Scan for the cell matching the given text and deliver its [x, y] coordinate at center. 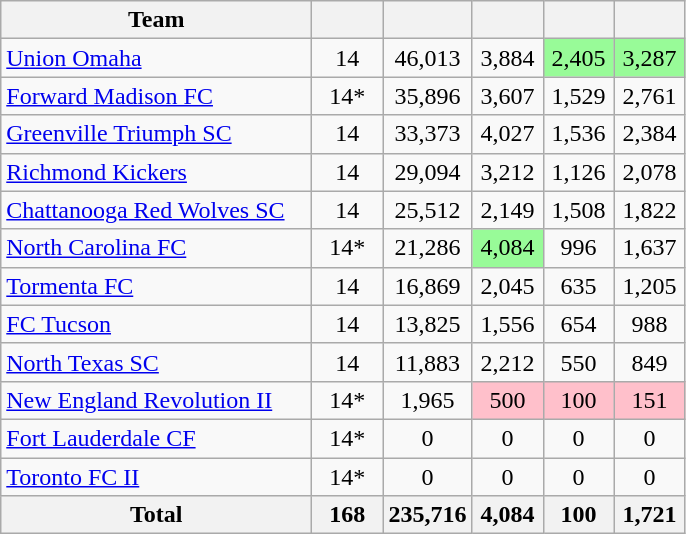
Tormenta FC [156, 286]
1,205 [650, 286]
3,607 [508, 96]
635 [578, 286]
25,512 [428, 210]
FC Tucson [156, 324]
1,965 [428, 400]
500 [508, 400]
Chattanooga Red Wolves SC [156, 210]
2,384 [650, 134]
151 [650, 400]
2,405 [578, 58]
New England Revolution II [156, 400]
849 [650, 362]
168 [348, 515]
11,883 [428, 362]
2,078 [650, 172]
29,094 [428, 172]
Toronto FC II [156, 477]
Richmond Kickers [156, 172]
996 [578, 248]
1,536 [578, 134]
1,556 [508, 324]
13,825 [428, 324]
33,373 [428, 134]
3,212 [508, 172]
2,212 [508, 362]
Greenville Triumph SC [156, 134]
1,637 [650, 248]
21,286 [428, 248]
4,027 [508, 134]
Team [156, 20]
1,508 [578, 210]
North Texas SC [156, 362]
1,126 [578, 172]
3,884 [508, 58]
16,869 [428, 286]
2,761 [650, 96]
2,045 [508, 286]
Forward Madison FC [156, 96]
1,529 [578, 96]
988 [650, 324]
3,287 [650, 58]
550 [578, 362]
35,896 [428, 96]
Union Omaha [156, 58]
Fort Lauderdale CF [156, 438]
1,721 [650, 515]
1,822 [650, 210]
2,149 [508, 210]
Total [156, 515]
North Carolina FC [156, 248]
654 [578, 324]
46,013 [428, 58]
235,716 [428, 515]
